Return the [X, Y] coordinate for the center point of the cell that contains the specified text.  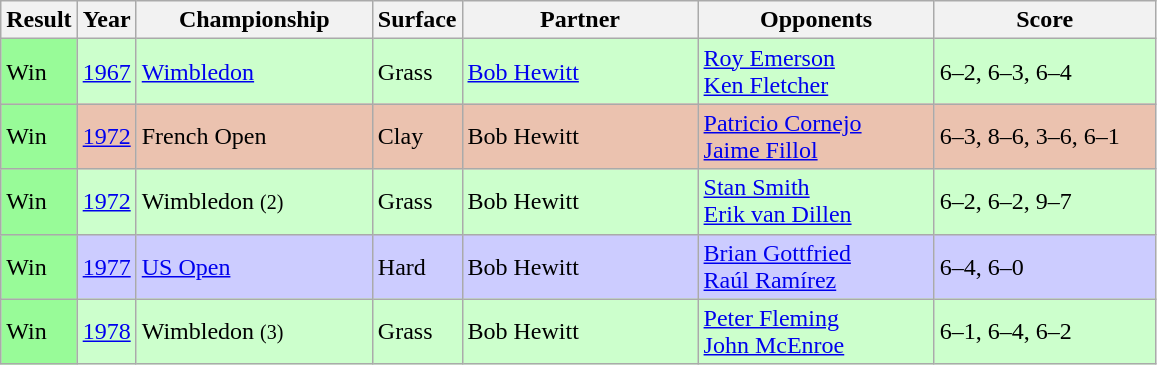
Hard [417, 266]
Year [106, 20]
Wimbledon [254, 72]
French Open [254, 136]
6–1, 6–4, 6–2 [1044, 332]
Brian Gottfried Raúl Ramírez [816, 266]
Wimbledon (3) [254, 332]
1977 [106, 266]
Wimbledon (2) [254, 202]
1967 [106, 72]
Result [39, 20]
Score [1044, 20]
Partner [580, 20]
Opponents [816, 20]
Clay [417, 136]
6–2, 6–2, 9–7 [1044, 202]
Stan Smith Erik van Dillen [816, 202]
6–4, 6–0 [1044, 266]
US Open [254, 266]
Surface [417, 20]
Championship [254, 20]
Roy Emerson Ken Fletcher [816, 72]
Peter Fleming John McEnroe [816, 332]
6–3, 8–6, 3–6, 6–1 [1044, 136]
1978 [106, 332]
Patricio Cornejo Jaime Fillol [816, 136]
6–2, 6–3, 6–4 [1044, 72]
